Scan for the cell matching the given text and deliver its [x, y] coordinate at center. 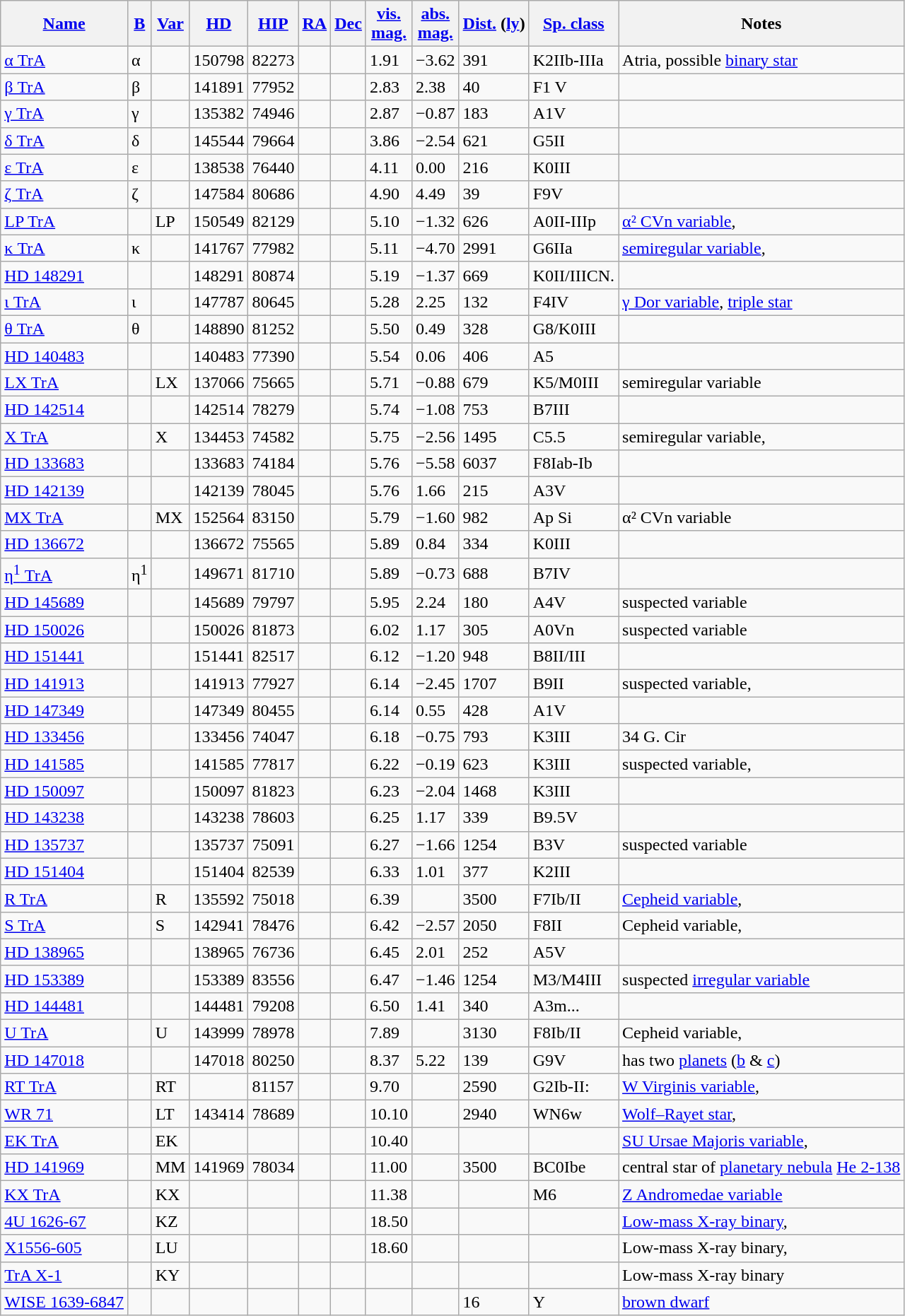
793 [494, 737]
HD 143238 [64, 818]
78034 [273, 1168]
147584 [219, 194]
5.95 [389, 603]
A3V [573, 490]
−2.57 [436, 925]
79797 [273, 603]
X TrA [64, 437]
δ TrA [64, 141]
5.28 [389, 302]
HD 142514 [64, 410]
77390 [273, 356]
5.74 [389, 410]
135382 [219, 114]
M3/M4III [573, 979]
81823 [273, 791]
18.60 [389, 1248]
148890 [219, 329]
RT [170, 1087]
140483 [219, 356]
149671 [219, 574]
BC0Ibe [573, 1168]
2.87 [389, 114]
142139 [219, 490]
147787 [219, 302]
β [139, 87]
HD 133683 [64, 464]
391 [494, 60]
80874 [273, 275]
82539 [273, 871]
F8Iab-Ib [573, 464]
1.66 [436, 490]
Atria, possible binary star [761, 60]
R TrA [64, 898]
133683 [219, 464]
γ Dor variable, triple star [761, 302]
8.37 [389, 1060]
78045 [273, 490]
B3V [573, 845]
142941 [219, 925]
−0.75 [436, 737]
Notes [761, 24]
B7IV [573, 574]
K5/M0III [573, 383]
ζ TrA [64, 194]
77982 [273, 248]
11.38 [389, 1194]
669 [494, 275]
79208 [273, 1006]
B7III [573, 410]
Z Andromedae variable [761, 1194]
−5.58 [436, 464]
1468 [494, 791]
2.01 [436, 952]
has two planets (b & c) [761, 1060]
81873 [273, 630]
10.40 [389, 1141]
150026 [219, 630]
2.38 [436, 87]
HD 141969 [64, 1168]
428 [494, 710]
142514 [219, 410]
1495 [494, 437]
HD 141585 [64, 764]
HD 140483 [64, 356]
WN6w [573, 1114]
δ [139, 141]
215 [494, 490]
Var [170, 24]
HIP [273, 24]
A5V [573, 952]
LT [170, 1114]
C5.5 [573, 437]
K2III [573, 871]
ε [139, 168]
0.84 [436, 544]
1.01 [436, 871]
ε TrA [64, 168]
138965 [219, 952]
A0II-IIIp [573, 221]
75565 [273, 544]
X1556-605 [64, 1248]
81710 [273, 574]
74184 [273, 464]
5.50 [389, 329]
F4IV [573, 302]
9.70 [389, 1087]
5.11 [389, 248]
A3m... [573, 1006]
F8II [573, 925]
KX [170, 1194]
141891 [219, 87]
948 [494, 657]
6.50 [389, 1006]
5.10 [389, 221]
F7Ib/II [573, 898]
4.11 [389, 168]
5.19 [389, 275]
79664 [273, 141]
ζ [139, 194]
−0.73 [436, 574]
θ [139, 329]
10.10 [389, 1114]
135737 [219, 845]
Name [64, 24]
LP [170, 221]
α TrA [64, 60]
328 [494, 329]
141767 [219, 248]
78603 [273, 818]
153389 [219, 979]
K0II/IIICN. [573, 275]
K2IIb-IIIa [573, 60]
77952 [273, 87]
−1.20 [436, 657]
74582 [273, 437]
R [170, 898]
HD 147349 [64, 710]
central star of planetary nebula He 2-138 [761, 1168]
Ap Si [573, 517]
621 [494, 141]
145544 [219, 141]
LX [170, 383]
HD 136672 [64, 544]
B9.5V [573, 818]
3130 [494, 1033]
143414 [219, 1114]
−4.70 [436, 248]
305 [494, 630]
HD 135737 [64, 845]
S TrA [64, 925]
1.41 [436, 1006]
80686 [273, 194]
151441 [219, 657]
Dist. (ly) [494, 24]
7.89 [389, 1033]
MX TrA [64, 517]
139 [494, 1060]
HD 148291 [64, 275]
γ [139, 114]
83556 [273, 979]
340 [494, 1006]
HD 145689 [64, 603]
−1.46 [436, 979]
MM [170, 1168]
18.50 [389, 1221]
A5 [573, 356]
34 G. Cir [761, 737]
ι [139, 302]
135592 [219, 898]
1.91 [389, 60]
150549 [219, 221]
RA [315, 24]
626 [494, 221]
WISE 1639-6847 [64, 1302]
6.02 [389, 630]
0.55 [436, 710]
η1 TrA [64, 574]
75091 [273, 845]
KY [170, 1275]
−0.87 [436, 114]
3.86 [389, 141]
6.25 [389, 818]
−0.19 [436, 764]
679 [494, 383]
5.79 [389, 517]
U [170, 1033]
377 [494, 871]
5.75 [389, 437]
EK TrA [64, 1141]
Y [573, 1302]
76440 [273, 168]
F1 V [573, 87]
HD 144481 [64, 1006]
2590 [494, 1087]
81157 [273, 1087]
753 [494, 410]
132 [494, 302]
141913 [219, 683]
2991 [494, 248]
4.49 [436, 194]
6.12 [389, 657]
G2Ib-II: [573, 1087]
HD 138965 [64, 952]
334 [494, 544]
4U 1626-67 [64, 1221]
G5II [573, 141]
141969 [219, 1168]
SU Ursae Majoris variable, [761, 1141]
40 [494, 87]
S [170, 925]
74047 [273, 737]
74946 [273, 114]
6.27 [389, 845]
EK [170, 1141]
abs.mag. [436, 24]
5.71 [389, 383]
339 [494, 818]
6.42 [389, 925]
B8II/III [573, 657]
κ [139, 248]
−2.56 [436, 437]
2.83 [389, 87]
−2.54 [436, 141]
152564 [219, 517]
183 [494, 114]
75018 [273, 898]
6.47 [389, 979]
143999 [219, 1033]
B [139, 24]
G6IIa [573, 248]
147349 [219, 710]
semiregular variable [761, 383]
B9II [573, 683]
X [170, 437]
HD 150026 [64, 630]
1707 [494, 683]
80455 [273, 710]
5.22 [436, 1060]
−1.60 [436, 517]
138538 [219, 168]
6.18 [389, 737]
82517 [273, 657]
suspected irregular variable [761, 979]
2940 [494, 1114]
−1.08 [436, 410]
0.00 [436, 168]
78689 [273, 1114]
6.45 [389, 952]
γ TrA [64, 114]
216 [494, 168]
LP TrA [64, 221]
−2.04 [436, 791]
145689 [219, 603]
F8Ib/II [573, 1033]
Sp. class [573, 24]
W Virginis variable, [761, 1087]
HD 133456 [64, 737]
A4V [573, 603]
75665 [273, 383]
77817 [273, 764]
Wolf–Rayet star, [761, 1114]
HD 151441 [64, 657]
Dec [349, 24]
2.24 [436, 603]
76736 [273, 952]
133456 [219, 737]
80645 [273, 302]
150798 [219, 60]
−3.62 [436, 60]
6.23 [389, 791]
148291 [219, 275]
81252 [273, 329]
77927 [273, 683]
ι TrA [64, 302]
HD 142139 [64, 490]
137066 [219, 383]
LX TrA [64, 383]
11.00 [389, 1168]
−1.66 [436, 845]
RT TrA [64, 1087]
6037 [494, 464]
147018 [219, 1060]
α² CVn variable [761, 517]
151404 [219, 871]
688 [494, 574]
16 [494, 1302]
6.33 [389, 871]
4.90 [389, 194]
143238 [219, 818]
136672 [219, 544]
η1 [139, 574]
κ TrA [64, 248]
78476 [273, 925]
6.22 [389, 764]
θ TrA [64, 329]
MX [170, 517]
HD 141913 [64, 683]
−1.37 [436, 275]
180 [494, 603]
0.49 [436, 329]
83150 [273, 517]
F9V [573, 194]
39 [494, 194]
−1.32 [436, 221]
80250 [273, 1060]
78279 [273, 410]
82273 [273, 60]
141585 [219, 764]
brown dwarf [761, 1302]
6.39 [389, 898]
KX TrA [64, 1194]
150097 [219, 791]
LU [170, 1248]
82129 [273, 221]
TrA X-1 [64, 1275]
α [139, 60]
144481 [219, 1006]
G8/K0III [573, 329]
G9V [573, 1060]
5.54 [389, 356]
HD 147018 [64, 1060]
U TrA [64, 1033]
2050 [494, 925]
−0.88 [436, 383]
982 [494, 517]
HD 150097 [64, 791]
HD [219, 24]
0.06 [436, 356]
Low-mass X-ray binary [761, 1275]
HD 151404 [64, 871]
HD 153389 [64, 979]
WR 71 [64, 1114]
406 [494, 356]
252 [494, 952]
KZ [170, 1221]
β TrA [64, 87]
M6 [573, 1194]
623 [494, 764]
α² CVn variable, [761, 221]
A0Vn [573, 630]
2.25 [436, 302]
−2.45 [436, 683]
78978 [273, 1033]
134453 [219, 437]
vis.mag. [389, 24]
